From the cell containing the given text, extract its center point as (x, y) coordinate. 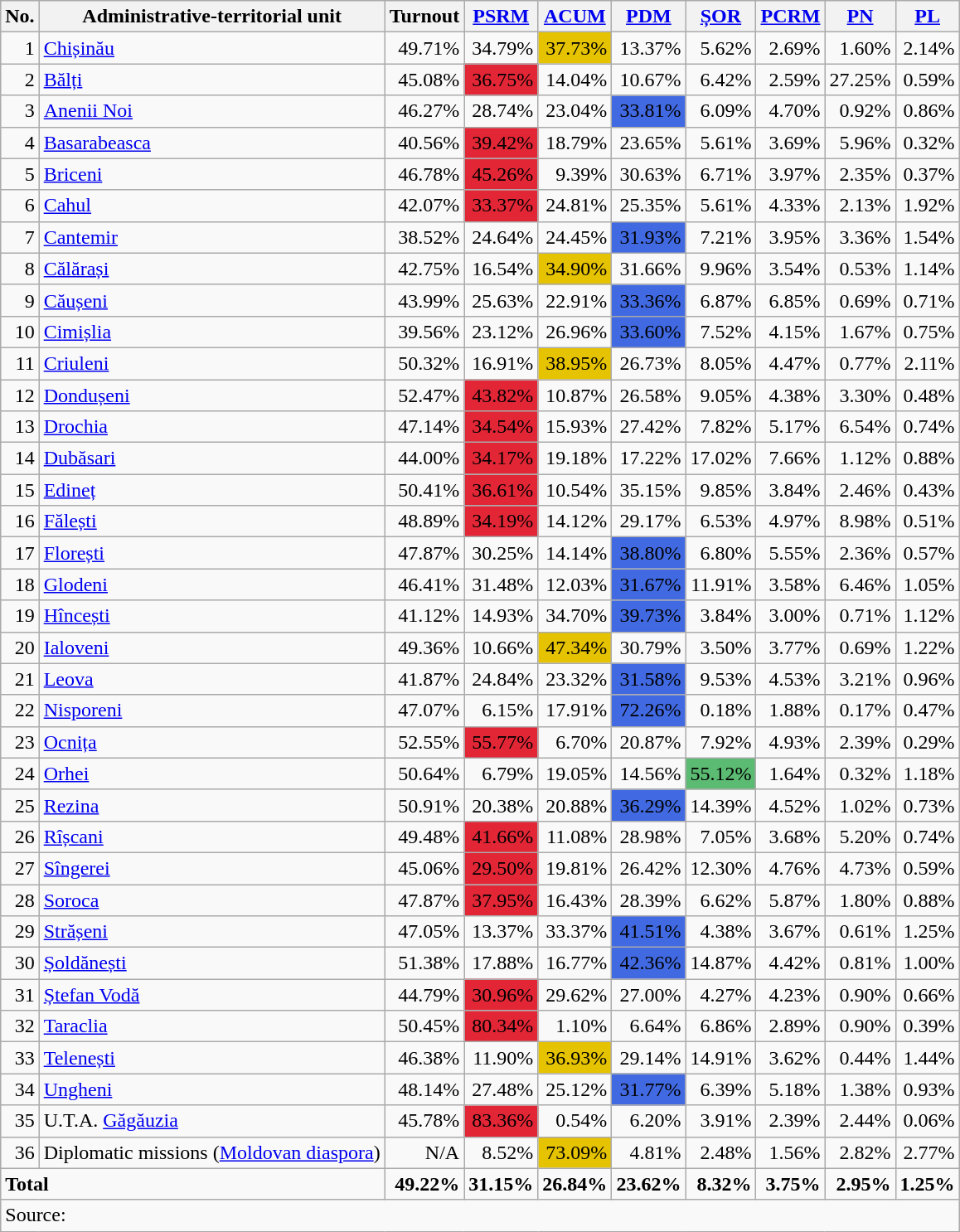
Administrative-territorial unit (212, 17)
1.88% (791, 711)
35.15% (648, 490)
36 (20, 1152)
6.39% (721, 1089)
28 (20, 900)
20.87% (648, 742)
10.67% (648, 80)
Total (192, 1184)
12 (20, 395)
14.39% (721, 805)
5 (20, 174)
23.12% (501, 332)
10.66% (501, 648)
17 (20, 553)
50.64% (424, 774)
55.12% (721, 774)
Bălți (212, 80)
3.36% (861, 237)
2.14% (927, 48)
51.38% (424, 963)
27.00% (648, 995)
8.52% (501, 1152)
46.38% (424, 1058)
46.78% (424, 174)
39.42% (501, 143)
Cantemir (212, 237)
1.38% (861, 1089)
3.77% (791, 648)
2.48% (721, 1152)
29.14% (648, 1058)
23.04% (575, 111)
0.61% (861, 932)
2.11% (927, 363)
Cimișlia (212, 332)
33.60% (648, 332)
Șoldănești (212, 963)
43.99% (424, 300)
3.62% (791, 1058)
0.06% (927, 1121)
8.32% (721, 1184)
14.91% (721, 1058)
15.93% (575, 427)
Leova (212, 679)
3.75% (791, 1184)
28.74% (501, 111)
23.62% (648, 1184)
14.87% (721, 963)
2.69% (791, 48)
46.41% (424, 584)
44.00% (424, 458)
Fălești (212, 521)
18.79% (575, 143)
14.93% (501, 616)
41.87% (424, 679)
72.26% (648, 711)
24 (20, 774)
11.91% (721, 584)
21 (20, 679)
16.77% (575, 963)
16 (20, 521)
50.32% (424, 363)
0.53% (861, 269)
9.05% (721, 395)
Florești (212, 553)
0.51% (927, 521)
45.08% (424, 80)
4.42% (791, 963)
2.77% (927, 1152)
7.92% (721, 742)
4.73% (861, 868)
11.90% (501, 1058)
Edineț (212, 490)
31.77% (648, 1089)
39.73% (648, 616)
4.27% (721, 995)
3.67% (791, 932)
30.79% (648, 648)
3.68% (791, 837)
8 (20, 269)
1.00% (927, 963)
0.47% (927, 711)
0.29% (927, 742)
Ungheni (212, 1089)
17.91% (575, 711)
23.32% (575, 679)
0.37% (927, 174)
Criuleni (212, 363)
13 (20, 427)
45.06% (424, 868)
12.03% (575, 584)
1.67% (861, 332)
23 (20, 742)
27 (20, 868)
2.95% (861, 1184)
1.92% (927, 206)
0.17% (861, 711)
3.95% (791, 237)
31 (20, 995)
1 (20, 48)
4.93% (791, 742)
2.89% (791, 1026)
44.79% (424, 995)
6.70% (575, 742)
1.02% (861, 805)
1.64% (791, 774)
38.80% (648, 553)
Rezina (212, 805)
Dubăsari (212, 458)
6.64% (648, 1026)
14 (20, 458)
3.91% (721, 1121)
4.33% (791, 206)
Basarabeasca (212, 143)
27.42% (648, 427)
49.71% (424, 48)
42.36% (648, 963)
50.91% (424, 805)
3.50% (721, 648)
3.97% (791, 174)
6.53% (721, 521)
7.82% (721, 427)
24.45% (575, 237)
Glodeni (212, 584)
26.73% (648, 363)
39.56% (424, 332)
16.91% (501, 363)
47.05% (424, 932)
27.25% (861, 80)
12.30% (721, 868)
4.23% (791, 995)
55.77% (501, 742)
83.36% (501, 1121)
0.54% (575, 1121)
41.66% (501, 837)
31.67% (648, 584)
0.66% (927, 995)
9.96% (721, 269)
49.48% (424, 837)
14.56% (648, 774)
48.89% (424, 521)
PCRM (791, 17)
19.18% (575, 458)
47.14% (424, 427)
Chișinău (212, 48)
Taraclia (212, 1026)
37.95% (501, 900)
8.98% (861, 521)
0.96% (927, 679)
29.62% (575, 995)
22 (20, 711)
2.13% (861, 206)
5.62% (721, 48)
6.42% (721, 80)
29.50% (501, 868)
1.18% (927, 774)
1.14% (927, 269)
80.34% (501, 1026)
34.90% (575, 269)
1.56% (791, 1152)
6.85% (791, 300)
14.04% (575, 80)
3.54% (791, 269)
0.81% (861, 963)
26 (20, 837)
0.73% (927, 805)
5.18% (791, 1089)
6.09% (721, 111)
Ialoveni (212, 648)
2.46% (861, 490)
5.87% (791, 900)
20 (20, 648)
Source: (480, 1215)
35 (20, 1121)
U.T.A. Găgăuzia (212, 1121)
PSRM (501, 17)
24.64% (501, 237)
Ștefan Vodă (212, 995)
31.93% (648, 237)
0.77% (861, 363)
4.81% (648, 1152)
1.22% (927, 648)
34.54% (501, 427)
38.95% (575, 363)
17.02% (721, 458)
6.62% (721, 900)
4.47% (791, 363)
1.54% (927, 237)
6.20% (648, 1121)
37.73% (575, 48)
1.05% (927, 584)
46.27% (424, 111)
42.75% (424, 269)
31.48% (501, 584)
9.39% (575, 174)
4.15% (791, 332)
4.52% (791, 805)
Strășeni (212, 932)
26.84% (575, 1184)
10.54% (575, 490)
0.86% (927, 111)
18 (20, 584)
36.75% (501, 80)
7.21% (721, 237)
Ocnița (212, 742)
49.22% (424, 1184)
52.55% (424, 742)
34.17% (501, 458)
20.38% (501, 805)
ȘOR (721, 17)
36.61% (501, 490)
0.43% (927, 490)
9 (20, 300)
1.10% (575, 1026)
38.52% (424, 237)
20.88% (575, 805)
6.15% (501, 711)
0.75% (927, 332)
0.39% (927, 1026)
19 (20, 616)
4.76% (791, 868)
1.80% (861, 900)
PL (927, 17)
Briceni (212, 174)
45.26% (501, 174)
45.78% (424, 1121)
7.52% (721, 332)
2.36% (861, 553)
Călărași (212, 269)
23.65% (648, 143)
24.81% (575, 206)
19.81% (575, 868)
49.36% (424, 648)
1.60% (861, 48)
16.54% (501, 269)
Soroca (212, 900)
26.42% (648, 868)
3.58% (791, 584)
33.81% (648, 111)
5.17% (791, 427)
Cahul (212, 206)
31.58% (648, 679)
2.59% (791, 80)
2.35% (861, 174)
48.14% (424, 1089)
3.69% (791, 143)
10.87% (575, 395)
1.44% (927, 1058)
4 (20, 143)
8.05% (721, 363)
ACUM (575, 17)
52.47% (424, 395)
25.35% (648, 206)
27.48% (501, 1089)
42.07% (424, 206)
9.85% (721, 490)
Orhei (212, 774)
33.36% (648, 300)
31.66% (648, 269)
34 (20, 1089)
6.79% (501, 774)
6.54% (861, 427)
25 (20, 805)
36.29% (648, 805)
30 (20, 963)
29 (20, 932)
0.93% (927, 1089)
0.57% (927, 553)
47.34% (575, 648)
7.66% (791, 458)
40.56% (424, 143)
34.79% (501, 48)
3.21% (861, 679)
Drochia (212, 427)
30.25% (501, 553)
14.14% (575, 553)
Diplomatic missions (Moldovan diaspora) (212, 1152)
PDM (648, 17)
Telenești (212, 1058)
17.22% (648, 458)
11.08% (575, 837)
29.17% (648, 521)
22.91% (575, 300)
9.53% (721, 679)
10 (20, 332)
19.05% (575, 774)
No. (20, 17)
6.46% (861, 584)
N/A (424, 1152)
6.80% (721, 553)
Dondușeni (212, 395)
2.82% (861, 1152)
43.82% (501, 395)
6.86% (721, 1026)
33 (20, 1058)
7.05% (721, 837)
Hîncești (212, 616)
3.30% (861, 395)
47.07% (424, 711)
16.43% (575, 900)
24.84% (501, 679)
31.15% (501, 1184)
14.12% (575, 521)
28.98% (648, 837)
6.87% (721, 300)
73.09% (575, 1152)
15 (20, 490)
32 (20, 1026)
26.58% (648, 395)
25.63% (501, 300)
25.12% (575, 1089)
4.97% (791, 521)
50.41% (424, 490)
0.48% (927, 395)
11 (20, 363)
2 (20, 80)
Sîngerei (212, 868)
50.45% (424, 1026)
17.88% (501, 963)
36.93% (575, 1058)
5.55% (791, 553)
2.44% (861, 1121)
5.20% (861, 837)
3 (20, 111)
41.51% (648, 932)
Anenii Noi (212, 111)
5.96% (861, 143)
3.00% (791, 616)
34.19% (501, 521)
7 (20, 237)
Nisporeni (212, 711)
0.92% (861, 111)
4.53% (791, 679)
Turnout (424, 17)
PN (861, 17)
30.63% (648, 174)
0.18% (721, 711)
6.71% (721, 174)
34.70% (575, 616)
6 (20, 206)
Rîșcani (212, 837)
26.96% (575, 332)
41.12% (424, 616)
0.44% (861, 1058)
4.70% (791, 111)
28.39% (648, 900)
Căușeni (212, 300)
30.96% (501, 995)
